Extract the (X, Y) coordinate from the center of the cell holding the provided text.  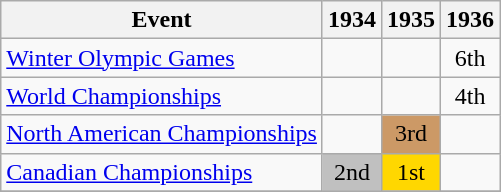
Canadian Championships (162, 172)
2nd (352, 172)
3rd (412, 134)
1936 (470, 20)
Event (162, 20)
1st (412, 172)
1935 (412, 20)
Winter Olympic Games (162, 58)
6th (470, 58)
1934 (352, 20)
World Championships (162, 96)
4th (470, 96)
North American Championships (162, 134)
